Identify which cell holds the provided text, then report its [x, y] central coordinate. 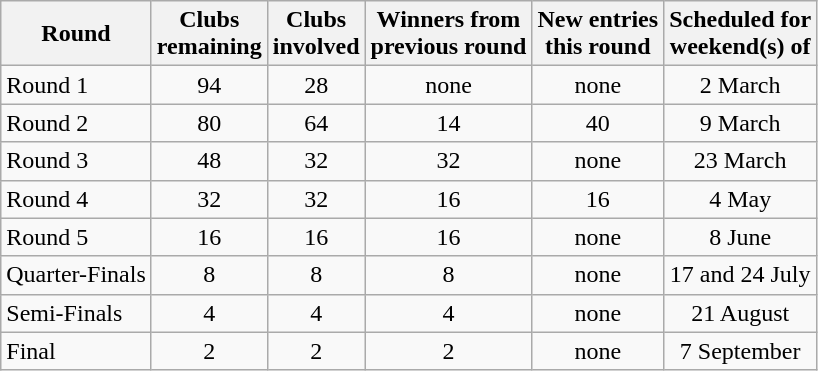
New entriesthis round [598, 34]
Round 4 [76, 199]
7 September [740, 351]
Semi-Finals [76, 313]
8 June [740, 237]
48 [209, 161]
Round 3 [76, 161]
Final [76, 351]
21 August [740, 313]
94 [209, 85]
Round 2 [76, 123]
4 May [740, 199]
Round 1 [76, 85]
9 March [740, 123]
40 [598, 123]
64 [316, 123]
14 [448, 123]
28 [316, 85]
Clubsinvolved [316, 34]
Clubsremaining [209, 34]
Winners fromprevious round [448, 34]
Scheduled forweekend(s) of [740, 34]
23 March [740, 161]
2 March [740, 85]
Round 5 [76, 237]
Round [76, 34]
17 and 24 July [740, 275]
Quarter-Finals [76, 275]
80 [209, 123]
